Find where the given text appears and provide that cell's center as (x, y) coordinate. 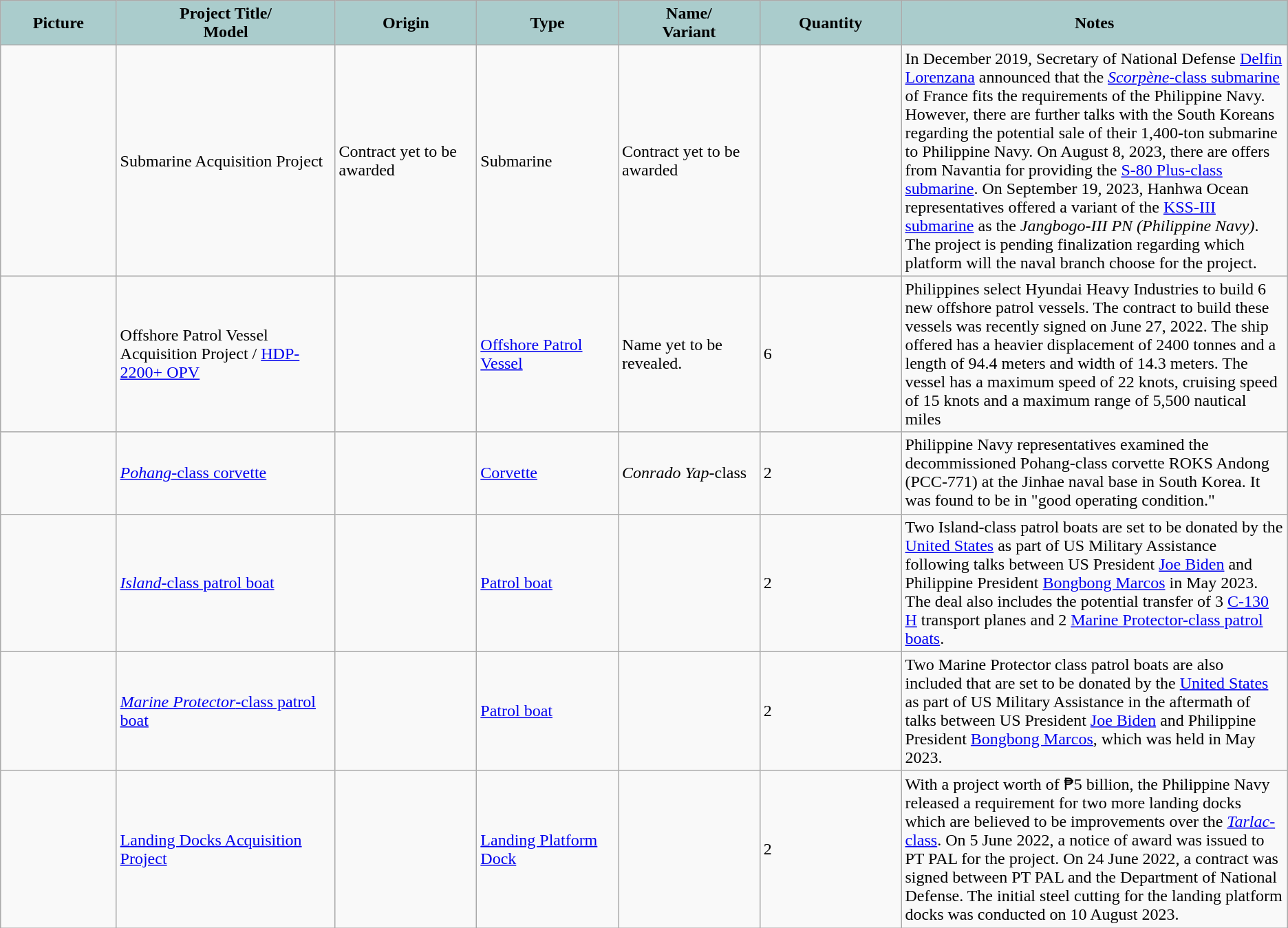
Conrado Yap-class (689, 473)
Type (548, 23)
Landing Docks Acquisition Project (226, 849)
Offshore Patrol Vessel Acquisition Project / HDP-2200+ OPV (226, 354)
Notes (1094, 23)
Project Title/Model (226, 23)
6 (830, 354)
Pohang-class corvette (226, 473)
Marine Protector-class patrol boat (226, 711)
Offshore Patrol Vessel (548, 354)
Corvette (548, 473)
Landing Platform Dock (548, 849)
Picture (58, 23)
Submarine (548, 161)
Name yet to be revealed. (689, 354)
Name/Variant (689, 23)
Island-class patrol boat (226, 583)
Submarine Acquisition Project (226, 161)
Origin (406, 23)
Quantity (830, 23)
